From the cell containing the given text, extract its center point as (X, Y) coordinate. 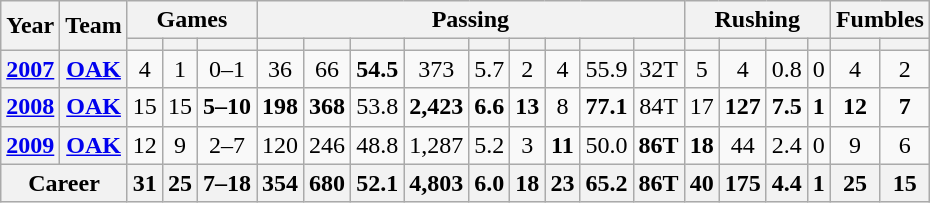
53.8 (378, 107)
368 (328, 107)
373 (436, 69)
6.6 (490, 107)
7.5 (786, 107)
0–1 (226, 69)
8 (562, 107)
54.5 (378, 69)
66 (328, 69)
0.8 (786, 69)
2008 (30, 107)
Games (192, 20)
2007 (30, 69)
Passing (471, 20)
2,423 (436, 107)
Year (30, 26)
23 (562, 183)
4,803 (436, 183)
40 (702, 183)
77.1 (606, 107)
120 (280, 145)
84T (658, 107)
52.1 (378, 183)
Team (94, 26)
5 (702, 69)
5.7 (490, 69)
7 (905, 107)
17 (702, 107)
Rushing (757, 20)
32T (658, 69)
50.0 (606, 145)
6.0 (490, 183)
5–10 (226, 107)
48.8 (378, 145)
2–7 (226, 145)
31 (144, 183)
Fumbles (880, 20)
3 (528, 145)
175 (742, 183)
127 (742, 107)
7–18 (226, 183)
Career (64, 183)
354 (280, 183)
4.4 (786, 183)
2009 (30, 145)
6 (905, 145)
5.2 (490, 145)
2.4 (786, 145)
1,287 (436, 145)
13 (528, 107)
11 (562, 145)
680 (328, 183)
65.2 (606, 183)
198 (280, 107)
36 (280, 69)
44 (742, 145)
55.9 (606, 69)
246 (328, 145)
